Capture the cell that displays the provided text and extract its (X, Y) central coordinate. 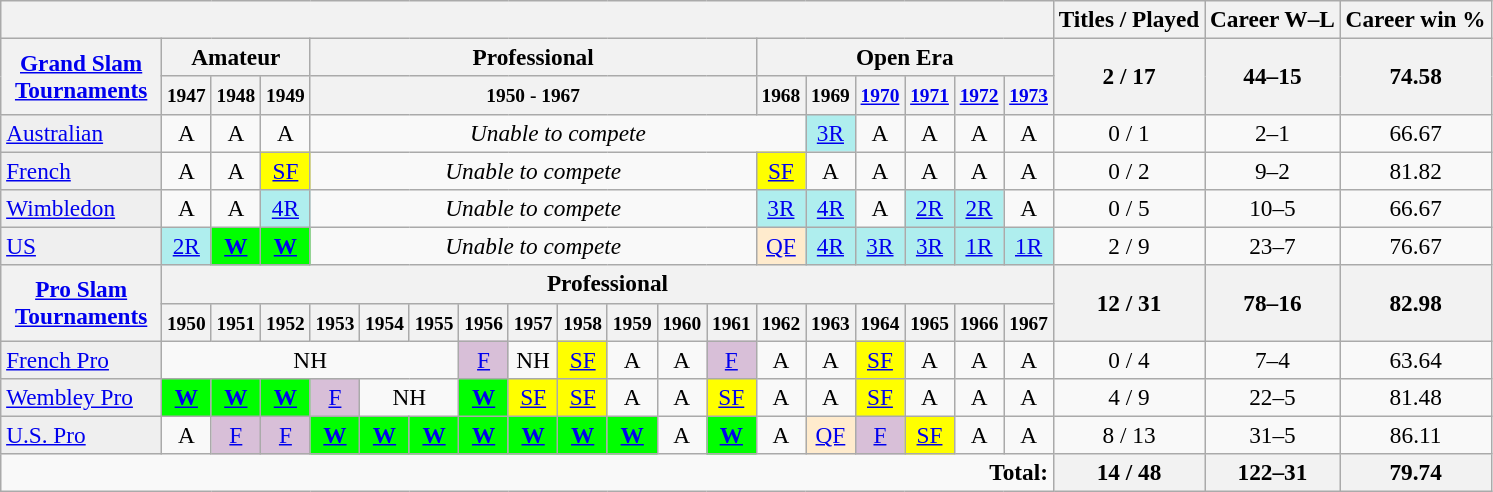
Total: (528, 473)
8 / 13 (1128, 435)
2 / 9 (1128, 246)
1966 (979, 322)
44–15 (1273, 76)
1972 (979, 95)
Career W–L (1273, 19)
122–31 (1273, 473)
Wembley Pro (82, 397)
Titles / Played (1128, 19)
14 / 48 (1128, 473)
1961 (732, 322)
1964 (880, 322)
1947 (187, 95)
1954 (385, 322)
1950 (187, 322)
0 / 1 (1128, 133)
81.82 (1416, 170)
Amateur (236, 57)
1956 (484, 322)
Pro Slam Tournaments (82, 303)
63.64 (1416, 359)
1970 (880, 95)
1957 (533, 322)
1948 (236, 95)
1952 (286, 322)
1951 (236, 322)
Open Era (904, 57)
1973 (1029, 95)
US (82, 246)
9–2 (1273, 170)
1971 (930, 95)
79.74 (1416, 473)
1963 (831, 322)
1962 (781, 322)
1953 (335, 322)
1967 (1029, 322)
1960 (682, 322)
81.48 (1416, 397)
French Pro (82, 359)
1965 (930, 322)
82.98 (1416, 303)
76.67 (1416, 246)
10–5 (1273, 208)
1969 (831, 95)
0 / 5 (1128, 208)
23–7 (1273, 246)
1955 (434, 322)
0 / 2 (1128, 170)
86.11 (1416, 435)
Career win % (1416, 19)
1949 (286, 95)
0 / 4 (1128, 359)
Australian (82, 133)
31–5 (1273, 435)
2–1 (1273, 133)
74.58 (1416, 76)
1968 (781, 95)
2 / 17 (1128, 76)
1958 (583, 322)
22–5 (1273, 397)
1950 - 1967 (533, 95)
U.S. Pro (82, 435)
12 / 31 (1128, 303)
French (82, 170)
78–16 (1273, 303)
4 / 9 (1128, 397)
Wimbledon (82, 208)
7–4 (1273, 359)
Grand Slam Tournaments (82, 76)
1959 (632, 322)
